Provide the [x, y] coordinate of the cell's center where the given text is located.  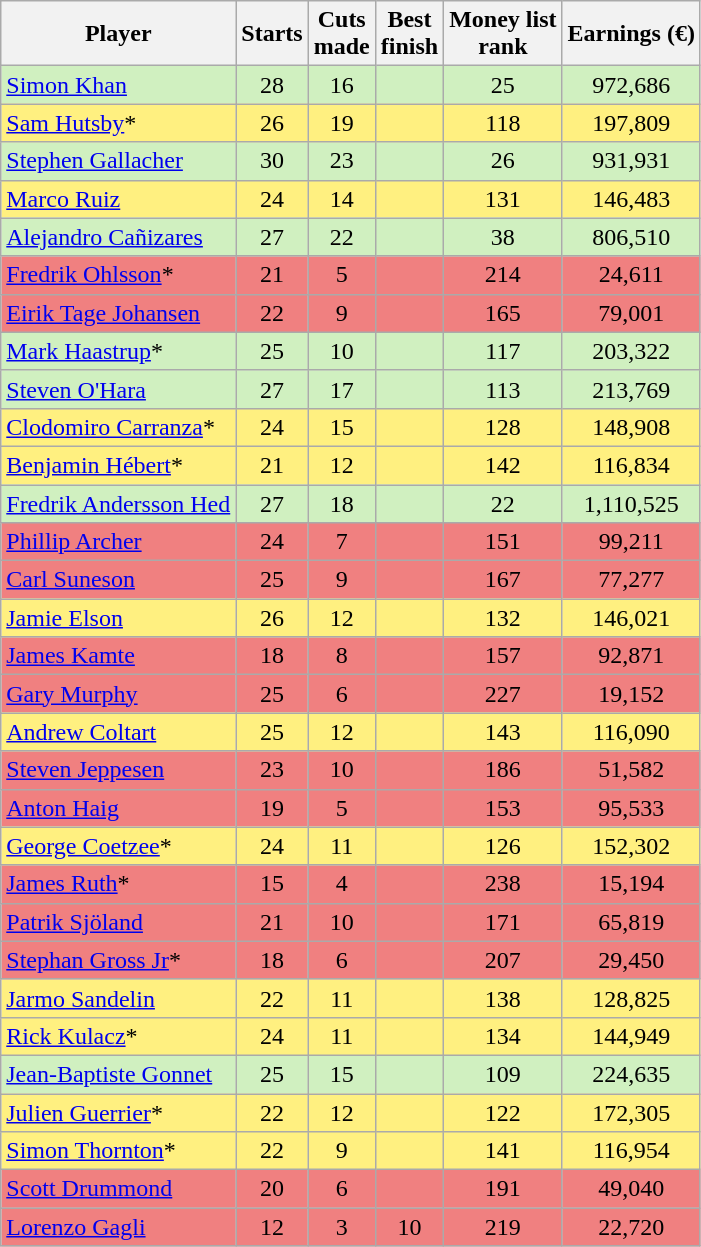
118 [503, 123]
1,110,525 [631, 503]
171 [503, 922]
197,809 [631, 123]
227 [503, 694]
95,533 [631, 808]
99,211 [631, 542]
George Coetzee* [118, 846]
116,954 [631, 1151]
146,021 [631, 618]
167 [503, 580]
153 [503, 808]
Alejandro Cañizares [118, 237]
152,302 [631, 846]
19,152 [631, 694]
128,825 [631, 998]
Mark Haastrup* [118, 351]
122 [503, 1113]
Anton Haig [118, 808]
143 [503, 732]
138 [503, 998]
38 [503, 237]
144,949 [631, 1036]
15,194 [631, 884]
128 [503, 427]
Stephan Gross Jr* [118, 960]
126 [503, 846]
191 [503, 1189]
3 [342, 1227]
157 [503, 656]
Simon Thornton* [118, 1151]
806,510 [631, 237]
Bestfinish [409, 34]
92,871 [631, 656]
Phillip Archer [118, 542]
22,720 [631, 1227]
117 [503, 351]
Julien Guerrier* [118, 1113]
51,582 [631, 770]
214 [503, 275]
Patrik Sjöland [118, 922]
49,040 [631, 1189]
17 [342, 389]
146,483 [631, 199]
238 [503, 884]
Jarmo Sandelin [118, 998]
109 [503, 1074]
Starts [272, 34]
79,001 [631, 313]
James Ruth* [118, 884]
65,819 [631, 922]
131 [503, 199]
7 [342, 542]
4 [342, 884]
219 [503, 1227]
Lorenzo Gagli [118, 1227]
148,908 [631, 427]
Scott Drummond [118, 1189]
931,931 [631, 161]
186 [503, 770]
Stephen Gallacher [118, 161]
Cutsmade [342, 34]
Gary Murphy [118, 694]
Rick Kulacz* [118, 1036]
207 [503, 960]
28 [272, 85]
29,450 [631, 960]
16 [342, 85]
Benjamin Hébert* [118, 465]
Simon Khan [118, 85]
151 [503, 542]
165 [503, 313]
Earnings (€) [631, 34]
Sam Hutsby* [118, 123]
30 [272, 161]
Steven Jeppesen [118, 770]
203,322 [631, 351]
Steven O'Hara [118, 389]
77,277 [631, 580]
141 [503, 1151]
116,090 [631, 732]
Fredrik Ohlsson* [118, 275]
Marco Ruiz [118, 199]
20 [272, 1189]
Carl Suneson [118, 580]
972,686 [631, 85]
Andrew Coltart [118, 732]
142 [503, 465]
172,305 [631, 1113]
116,834 [631, 465]
14 [342, 199]
24,611 [631, 275]
134 [503, 1036]
Money listrank [503, 34]
Fredrik Andersson Hed [118, 503]
113 [503, 389]
Eirik Tage Johansen [118, 313]
Jean-Baptiste Gonnet [118, 1074]
Clodomiro Carranza* [118, 427]
8 [342, 656]
213,769 [631, 389]
James Kamte [118, 656]
Jamie Elson [118, 618]
224,635 [631, 1074]
132 [503, 618]
Player [118, 34]
